Scan for the cell matching the given text and deliver its [x, y] coordinate at center. 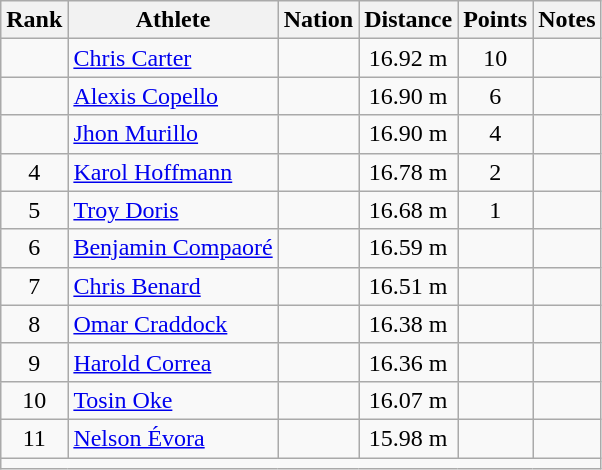
Tosin Oke [173, 400]
8 [34, 324]
16.36 m [408, 362]
Athlete [173, 20]
16.59 m [408, 248]
Nelson Évora [173, 438]
16.07 m [408, 400]
1 [496, 210]
Karol Hoffmann [173, 172]
Omar Craddock [173, 324]
16.68 m [408, 210]
9 [34, 362]
16.38 m [408, 324]
Chris Carter [173, 58]
16.92 m [408, 58]
Jhon Murillo [173, 134]
Rank [34, 20]
Alexis Copello [173, 96]
7 [34, 286]
Distance [408, 20]
Troy Doris [173, 210]
Points [496, 20]
Chris Benard [173, 286]
15.98 m [408, 438]
Harold Correa [173, 362]
5 [34, 210]
2 [496, 172]
11 [34, 438]
16.78 m [408, 172]
Nation [318, 20]
16.51 m [408, 286]
Notes [567, 20]
Benjamin Compaoré [173, 248]
